Detect which cell encompasses the target text, then output its [x, y] center coordinate. 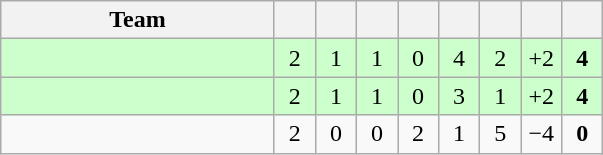
5 [500, 134]
−4 [542, 134]
Team [138, 20]
3 [460, 96]
